Detect which cell encompasses the target text, then output its [X, Y] center coordinate. 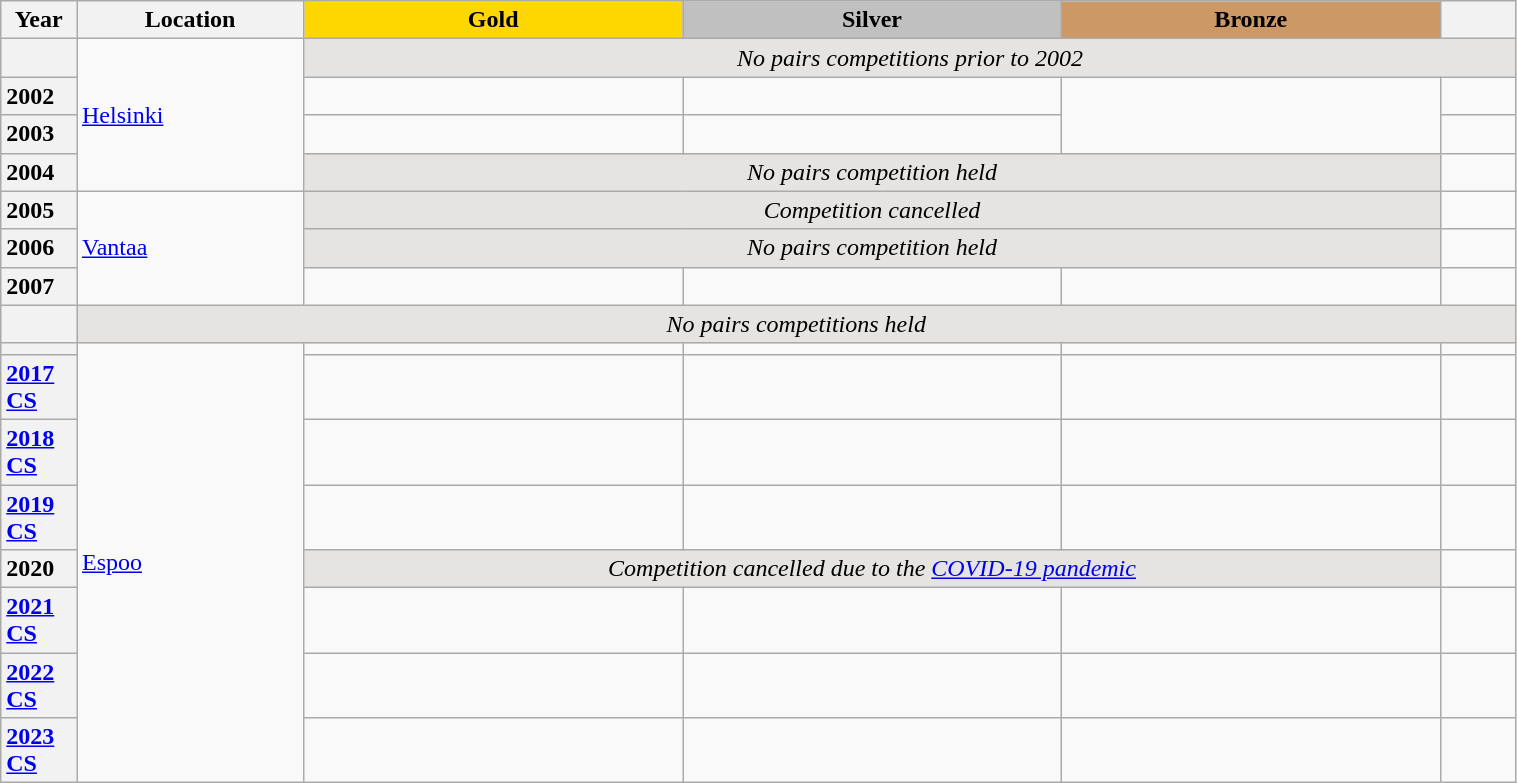
Year [39, 20]
2018 CS [39, 452]
No pairs competitions prior to 2002 [910, 58]
2017 CS [39, 386]
Competition cancelled due to the COVID-19 pandemic [872, 569]
2019 CS [39, 516]
Location [190, 20]
Espoo [190, 563]
No pairs competitions held [796, 324]
Competition cancelled [872, 210]
2020 [39, 569]
Gold [494, 20]
Helsinki [190, 115]
Vantaa [190, 248]
2002 [39, 96]
2023 CS [39, 750]
2006 [39, 248]
Bronze [1250, 20]
2007 [39, 286]
2022 CS [39, 686]
2005 [39, 210]
2003 [39, 134]
Silver [872, 20]
2004 [39, 172]
2021 CS [39, 620]
